Extract the (x, y) coordinate from the center of the cell holding the provided text.  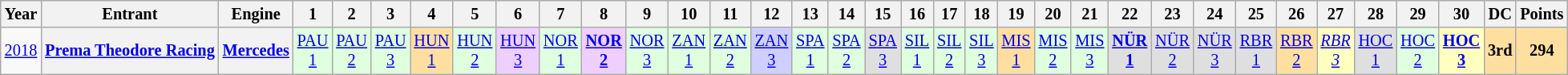
RBR2 (1296, 51)
23 (1172, 14)
SPA1 (810, 51)
MIS2 (1053, 51)
30 (1461, 14)
HUN1 (432, 51)
24 (1215, 14)
28 (1376, 14)
ZAN1 (689, 51)
Year (21, 14)
26 (1296, 14)
Prema Theodore Racing (130, 51)
SPA3 (883, 51)
HOC3 (1461, 51)
5 (475, 14)
HOC2 (1417, 51)
PAU1 (313, 51)
NÜR2 (1172, 51)
6 (518, 14)
10 (689, 14)
SIL1 (917, 51)
HOC1 (1376, 51)
Engine (257, 14)
PAU2 (351, 51)
ZAN2 (730, 51)
21 (1089, 14)
NOR3 (648, 51)
20 (1053, 14)
27 (1336, 14)
2 (351, 14)
MIS3 (1089, 51)
8 (604, 14)
SIL3 (981, 51)
2018 (21, 51)
Points (1542, 14)
Mercedes (257, 51)
DC (1500, 14)
18 (981, 14)
22 (1130, 14)
NÜR1 (1130, 51)
294 (1542, 51)
PAU3 (391, 51)
MIS1 (1016, 51)
3rd (1500, 51)
11 (730, 14)
RBR1 (1256, 51)
9 (648, 14)
4 (432, 14)
NOR1 (561, 51)
HUN2 (475, 51)
RBR3 (1336, 51)
NÜR3 (1215, 51)
7 (561, 14)
12 (772, 14)
13 (810, 14)
17 (949, 14)
HUN3 (518, 51)
SIL2 (949, 51)
25 (1256, 14)
Entrant (130, 14)
16 (917, 14)
ZAN3 (772, 51)
1 (313, 14)
14 (847, 14)
SPA2 (847, 51)
29 (1417, 14)
15 (883, 14)
19 (1016, 14)
NOR2 (604, 51)
3 (391, 14)
